Search for the cell housing the specified text and yield its (X, Y) center coordinate. 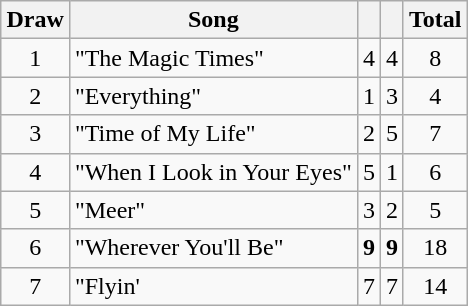
"Time of My Life" (213, 134)
"Flyin' (213, 286)
"Meer" (213, 210)
18 (435, 248)
"Wherever You'll Be" (213, 248)
14 (435, 286)
Total (435, 20)
"When I Look in Your Eyes" (213, 172)
"The Magic Times" (213, 58)
Song (213, 20)
8 (435, 58)
Draw (35, 20)
"Everything" (213, 96)
